Extract the (X, Y) coordinate from the center of the cell holding the provided text.  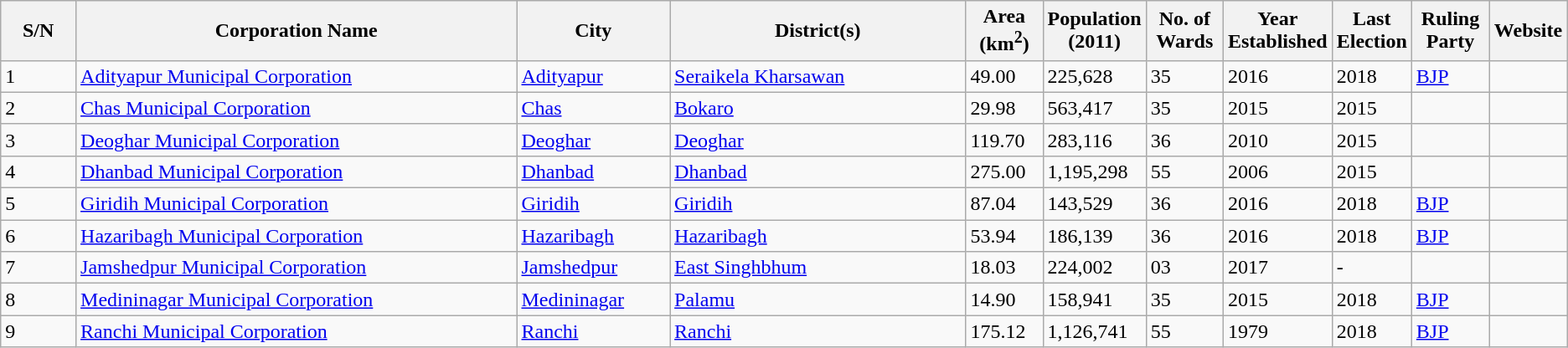
Chas (593, 108)
7 (39, 268)
Jamshedpur (593, 268)
No. of Wards (1184, 31)
119.70 (1004, 140)
2010 (1277, 140)
Chas Municipal Corporation (297, 108)
6 (39, 236)
Medininagar Municipal Corporation (297, 299)
1,195,298 (1094, 171)
Palamu (818, 299)
Year Established (1277, 31)
224,002 (1094, 268)
District(s) (818, 31)
East Singhbhum (818, 268)
Population (2011) (1094, 31)
1 (39, 76)
9 (39, 331)
Giridih Municipal Corporation (297, 204)
1,126,741 (1094, 331)
53.94 (1004, 236)
Medininagar (593, 299)
Hazaribagh Municipal Corporation (297, 236)
14.90 (1004, 299)
Bokaro (818, 108)
S/N (39, 31)
03 (1184, 268)
5 (39, 204)
175.12 (1004, 331)
Ruling Party (1450, 31)
563,417 (1094, 108)
2017 (1277, 268)
Corporation Name (297, 31)
29.98 (1004, 108)
283,116 (1094, 140)
Ranchi Municipal Corporation (297, 331)
Seraikela Kharsawan (818, 76)
Dhanbad Municipal Corporation (297, 171)
Website (1529, 31)
City (593, 31)
186,139 (1094, 236)
Adityapur (593, 76)
Jamshedpur Municipal Corporation (297, 268)
225,628 (1094, 76)
2 (39, 108)
Area (km2) (1004, 31)
275.00 (1004, 171)
2006 (1277, 171)
49.00 (1004, 76)
8 (39, 299)
Adityapur Municipal Corporation (297, 76)
3 (39, 140)
4 (39, 171)
18.03 (1004, 268)
1979 (1277, 331)
- (1372, 268)
158,941 (1094, 299)
Last Election (1372, 31)
143,529 (1094, 204)
Deoghar Municipal Corporation (297, 140)
87.04 (1004, 204)
